Identify which cell holds the provided text, then report its [X, Y] central coordinate. 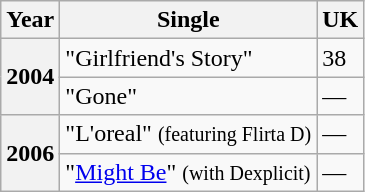
UK [340, 20]
2006 [30, 153]
Single [188, 20]
38 [340, 58]
"Might Be" (with Dexplicit) [188, 172]
"Girlfriend's Story" [188, 58]
"L'oreal" (featuring Flirta D) [188, 134]
"Gone" [188, 96]
2004 [30, 77]
Year [30, 20]
